Determine the [x, y] coordinate at the center of the cell enclosing the given text.  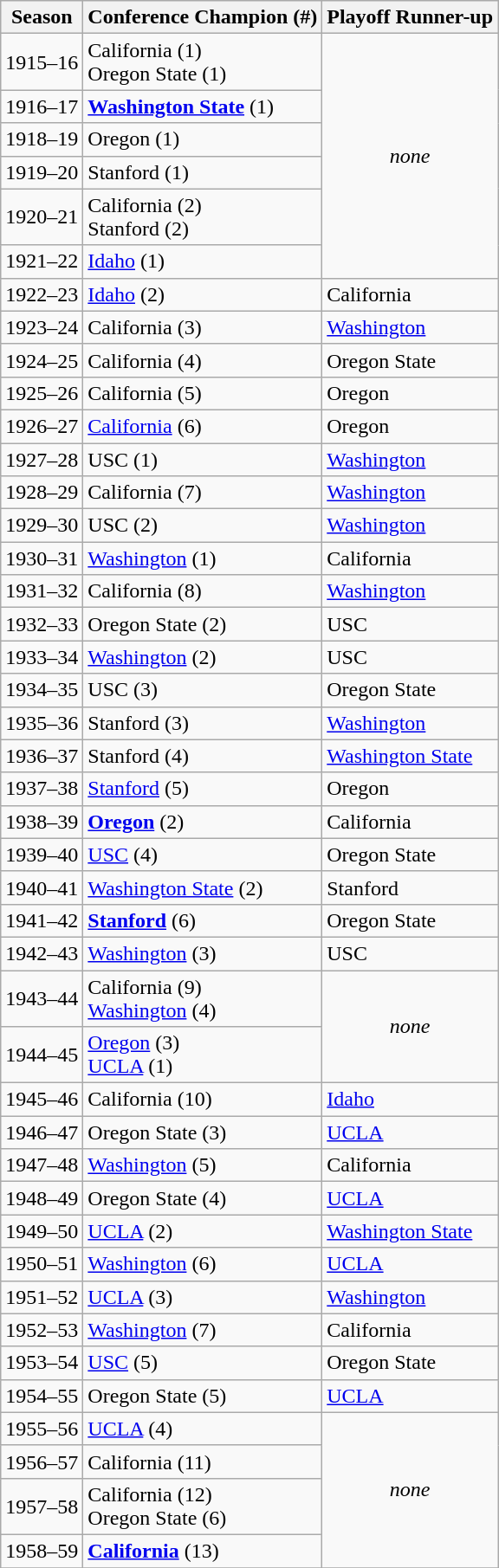
Stanford (5) [203, 789]
Washington (2) [203, 657]
California (5) [203, 393]
California (4) [203, 360]
1926–27 [42, 426]
1931–32 [42, 591]
Oregon State (5) [203, 1396]
USC (4) [203, 855]
UCLA (3) [203, 1297]
Conference Champion (#) [203, 17]
1916–17 [42, 106]
1949–50 [42, 1231]
1950–51 [42, 1264]
UCLA (4) [203, 1429]
1945–46 [42, 1100]
1921–22 [42, 261]
1919–20 [42, 172]
1935–36 [42, 723]
California (1) Oregon State (1) [203, 62]
California (11) [203, 1462]
Washington State (1) [203, 106]
1946–47 [42, 1132]
California (2) Stanford (2) [203, 216]
Washington (3) [203, 953]
1943–44 [42, 997]
Idaho (2) [203, 294]
1924–25 [42, 360]
1920–21 [42, 216]
Oregon (3) UCLA (1) [203, 1055]
1923–24 [42, 327]
USC (2) [203, 526]
UCLA (2) [203, 1231]
1922–23 [42, 294]
1948–49 [42, 1198]
1957–58 [42, 1507]
California (3) [203, 327]
1932–33 [42, 624]
1956–57 [42, 1462]
USC (1) [203, 460]
Washington (1) [203, 558]
1958–59 [42, 1551]
Season [42, 17]
1925–26 [42, 393]
Oregon State (4) [203, 1198]
California (6) [203, 426]
California (7) [203, 493]
1928–29 [42, 493]
1947–48 [42, 1165]
1933–34 [42, 657]
Stanford [411, 887]
Stanford (4) [203, 756]
1929–30 [42, 526]
Oregon State (2) [203, 624]
1951–52 [42, 1297]
1941–42 [42, 920]
1930–31 [42, 558]
Oregon (2) [203, 822]
Washington (5) [203, 1165]
1937–38 [42, 789]
1918–19 [42, 139]
USC (5) [203, 1363]
Stanford (6) [203, 920]
California (8) [203, 591]
1934–35 [42, 690]
Playoff Runner-up [411, 17]
1927–28 [42, 460]
1953–54 [42, 1363]
Stanford (1) [203, 172]
Washington (6) [203, 1264]
California (12) Oregon State (6) [203, 1507]
Washington (7) [203, 1330]
Oregon (1) [203, 139]
1944–45 [42, 1055]
California (10) [203, 1100]
1954–55 [42, 1396]
1939–40 [42, 855]
1936–37 [42, 756]
1952–53 [42, 1330]
Washington State (2) [203, 887]
Stanford (3) [203, 723]
California (13) [203, 1551]
1938–39 [42, 822]
1940–41 [42, 887]
1955–56 [42, 1429]
USC (3) [203, 690]
Idaho [411, 1100]
1942–43 [42, 953]
Idaho (1) [203, 261]
California (9) Washington (4) [203, 997]
Oregon State (3) [203, 1132]
1915–16 [42, 62]
